Capture the cell that displays the provided text and extract its (X, Y) central coordinate. 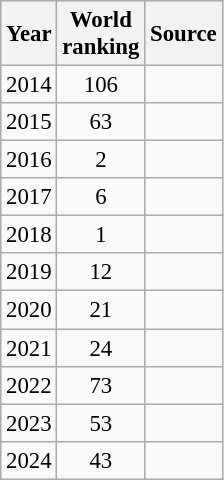
2015 (29, 122)
73 (101, 385)
2023 (29, 423)
2019 (29, 273)
Source (184, 34)
2017 (29, 197)
106 (101, 85)
43 (101, 460)
53 (101, 423)
6 (101, 197)
21 (101, 310)
63 (101, 122)
2022 (29, 385)
2016 (29, 160)
2014 (29, 85)
2018 (29, 235)
2021 (29, 348)
Worldranking (101, 34)
2 (101, 160)
24 (101, 348)
12 (101, 273)
1 (101, 235)
2024 (29, 460)
Year (29, 34)
2020 (29, 310)
